Find where the given text appears and provide that cell's center as [x, y] coordinate. 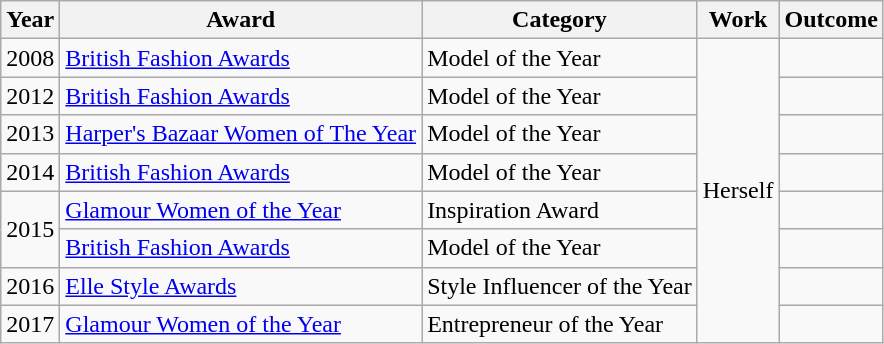
Harper's Bazaar Women of The Year [241, 134]
2008 [30, 58]
Elle Style Awards [241, 286]
Herself [738, 191]
2014 [30, 172]
Inspiration Award [560, 210]
2015 [30, 229]
Award [241, 20]
Entrepreneur of the Year [560, 324]
2017 [30, 324]
2013 [30, 134]
2016 [30, 286]
Year [30, 20]
Work [738, 20]
2012 [30, 96]
Style Influencer of the Year [560, 286]
Outcome [831, 20]
Category [560, 20]
